Identify which cell holds the provided text, then report its (X, Y) central coordinate. 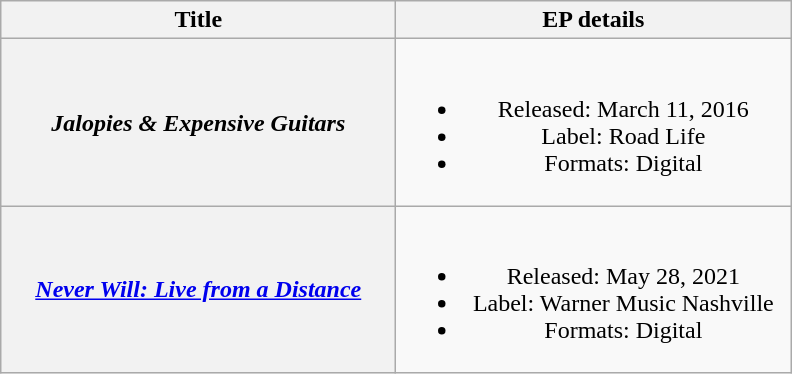
Jalopies & Expensive Guitars (198, 122)
EP details (594, 20)
Released: March 11, 2016Label: Road LifeFormats: Digital (594, 122)
Title (198, 20)
Released: May 28, 2021Label: Warner Music NashvilleFormats: Digital (594, 290)
Never Will: Live from a Distance (198, 290)
